Scan for the cell matching the given text and deliver its [X, Y] coordinate at center. 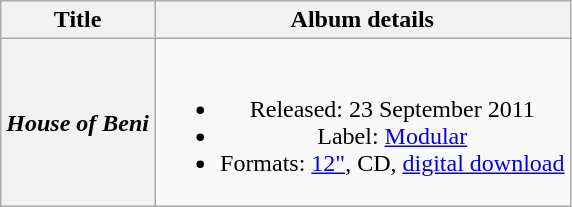
Released: 23 September 2011Label: ModularFormats: 12", CD, digital download [362, 122]
Title [78, 20]
House of Beni [78, 122]
Album details [362, 20]
